Pinpoint the cell where the given text exists, returning its (x, y) midpoint coordinate. 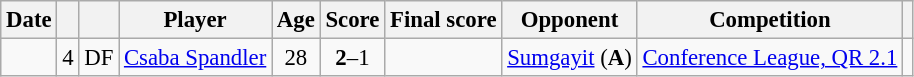
DF (99, 58)
Player (196, 20)
Date (29, 20)
Sumgayit (A) (570, 58)
Competition (770, 20)
Age (296, 20)
Final score (444, 20)
28 (296, 58)
Opponent (570, 20)
Csaba Spandler (196, 58)
Score (352, 20)
4 (68, 58)
2–1 (352, 58)
Conference League, QR 2.1 (770, 58)
